For the text-containing cell, return its midpoint in [X, Y] coordinate format. 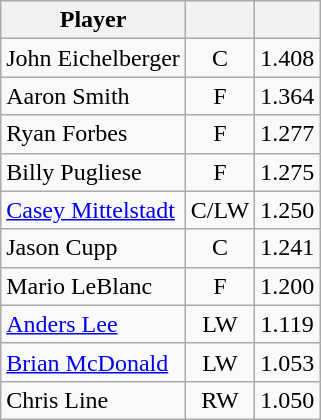
1.277 [288, 134]
1.275 [288, 172]
Casey Mittelstadt [94, 210]
Jason Cupp [94, 248]
Chris Line [94, 400]
Brian McDonald [94, 362]
John Eichelberger [94, 58]
1.241 [288, 248]
1.250 [288, 210]
RW [220, 400]
1.119 [288, 324]
C/LW [220, 210]
Aaron Smith [94, 96]
Mario LeBlanc [94, 286]
Player [94, 20]
1.050 [288, 400]
1.200 [288, 286]
Billy Pugliese [94, 172]
Anders Lee [94, 324]
Ryan Forbes [94, 134]
1.053 [288, 362]
1.364 [288, 96]
1.408 [288, 58]
